Search for the cell housing the specified text and yield its [x, y] center coordinate. 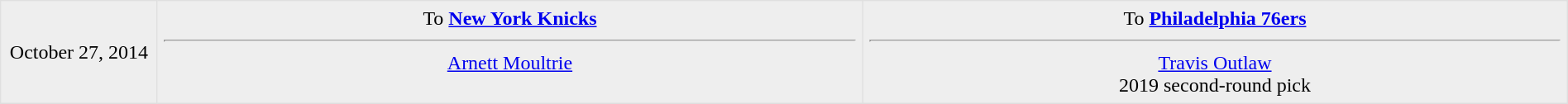
To Philadelphia 76ersTravis Outlaw2019 second-round pick [1216, 52]
To New York KnicksArnett Moultrie [509, 52]
October 27, 2014 [79, 52]
